Find where the given text appears and provide that cell's center as (x, y) coordinate. 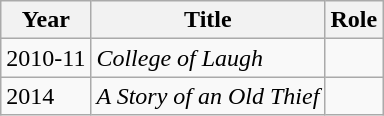
2010-11 (46, 58)
A Story of an Old Thief (208, 96)
2014 (46, 96)
Year (46, 20)
College of Laugh (208, 58)
Title (208, 20)
Role (354, 20)
